Capture the cell that displays the provided text and extract its (X, Y) central coordinate. 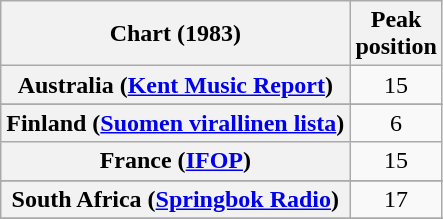
Finland (Suomen virallinen lista) (176, 123)
6 (396, 123)
Australia (Kent Music Report) (176, 85)
Peakposition (396, 34)
17 (396, 199)
South Africa (Springbok Radio) (176, 199)
Chart (1983) (176, 34)
France (IFOP) (176, 161)
